From the cell containing the given text, extract its center point as (x, y) coordinate. 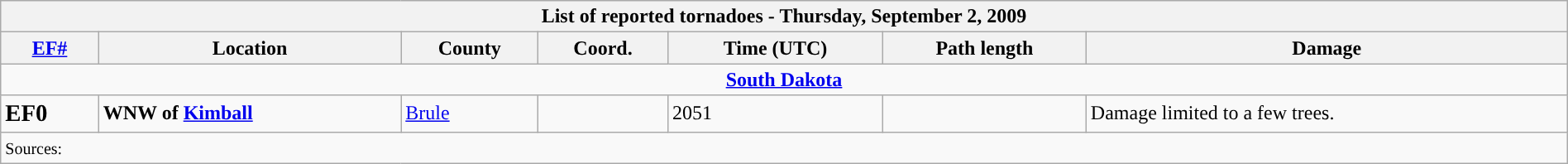
County (470, 48)
Coord. (604, 48)
Location (250, 48)
Path length (985, 48)
2051 (775, 113)
Time (UTC) (775, 48)
WNW of Kimball (250, 113)
EF0 (50, 113)
List of reported tornadoes - Thursday, September 2, 2009 (784, 17)
Brule (470, 113)
South Dakota (784, 80)
Sources: (784, 147)
Damage (1327, 48)
Damage limited to a few trees. (1327, 113)
EF# (50, 48)
